Output the (X, Y) coordinate of the center of the cell containing the given text.  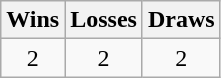
Losses (104, 20)
Draws (181, 20)
Wins (33, 20)
